For the text-containing cell, return its midpoint in (X, Y) coordinate format. 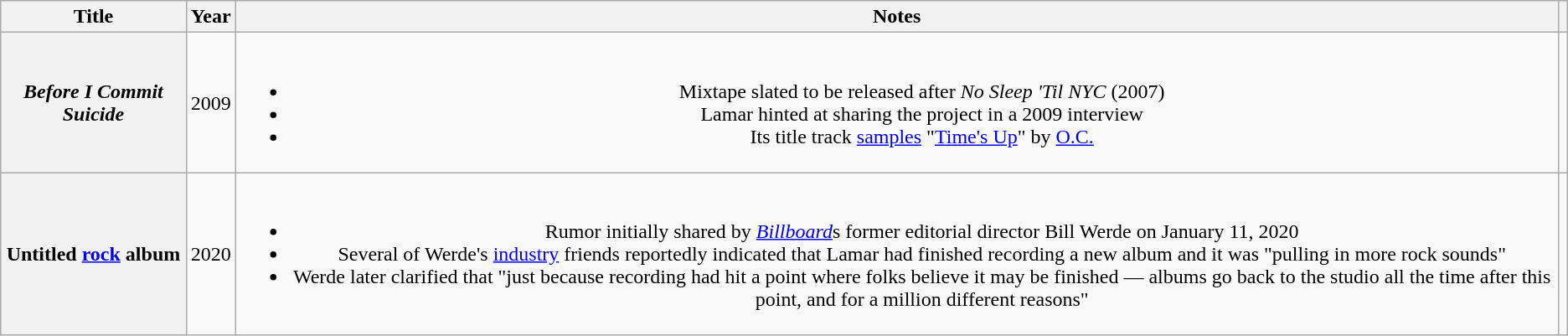
Year (211, 17)
Title (94, 17)
Before I Commit Suicide (94, 102)
Notes (896, 17)
Untitled rock album (94, 254)
2020 (211, 254)
2009 (211, 102)
